Locate the cell with the specified text and output its (x, y) center coordinate. 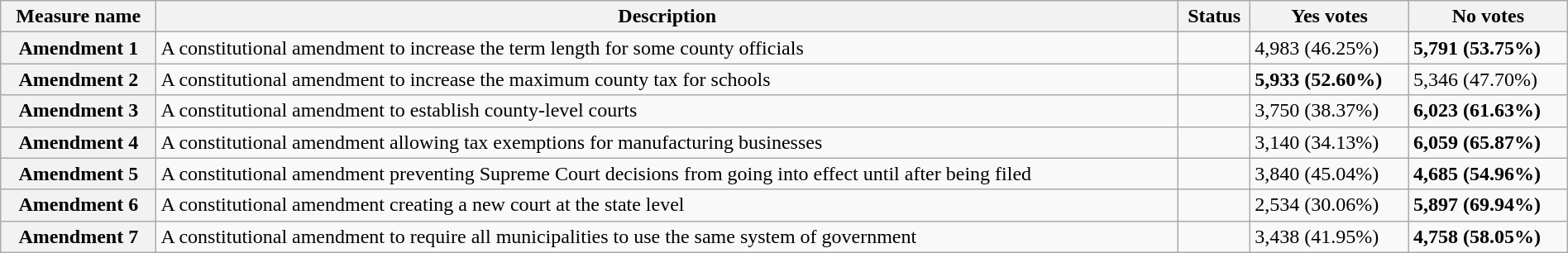
No votes (1488, 17)
6,023 (61.63%) (1488, 111)
Amendment 1 (79, 48)
A constitutional amendment to increase the maximum county tax for schools (667, 79)
5,346 (47.70%) (1488, 79)
Amendment 2 (79, 79)
Status (1214, 17)
Description (667, 17)
A constitutional amendment to establish county-level courts (667, 111)
4,983 (46.25%) (1330, 48)
A constitutional amendment allowing tax exemptions for manufacturing businesses (667, 142)
2,534 (30.06%) (1330, 205)
6,059 (65.87%) (1488, 142)
Amendment 5 (79, 174)
A constitutional amendment creating a new court at the state level (667, 205)
3,438 (41.95%) (1330, 236)
Yes votes (1330, 17)
3,750 (38.37%) (1330, 111)
A constitutional amendment to increase the term length for some county officials (667, 48)
5,933 (52.60%) (1330, 79)
4,685 (54.96%) (1488, 174)
5,791 (53.75%) (1488, 48)
Amendment 3 (79, 111)
Amendment 4 (79, 142)
5,897 (69.94%) (1488, 205)
A constitutional amendment preventing Supreme Court decisions from going into effect until after being filed (667, 174)
4,758 (58.05%) (1488, 236)
Amendment 7 (79, 236)
3,140 (34.13%) (1330, 142)
Amendment 6 (79, 205)
Measure name (79, 17)
A constitutional amendment to require all municipalities to use the same system of government (667, 236)
3,840 (45.04%) (1330, 174)
